From the cell containing the given text, extract its center point as [x, y] coordinate. 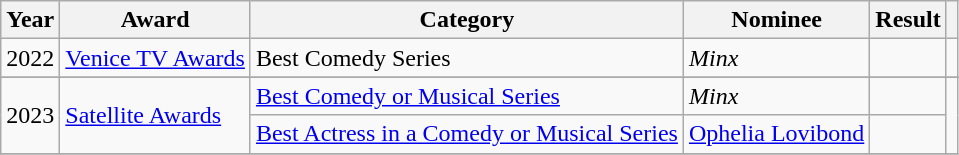
Award [156, 20]
Ophelia Lovibond [776, 134]
Venice TV Awards [156, 58]
2022 [30, 58]
Best Comedy or Musical Series [466, 96]
2023 [30, 115]
Category [466, 20]
Result [908, 20]
Best Actress in a Comedy or Musical Series [466, 134]
Nominee [776, 20]
Best Comedy Series [466, 58]
Year [30, 20]
Satellite Awards [156, 115]
